Determine the [x, y] coordinate at the center of the cell enclosing the given text.  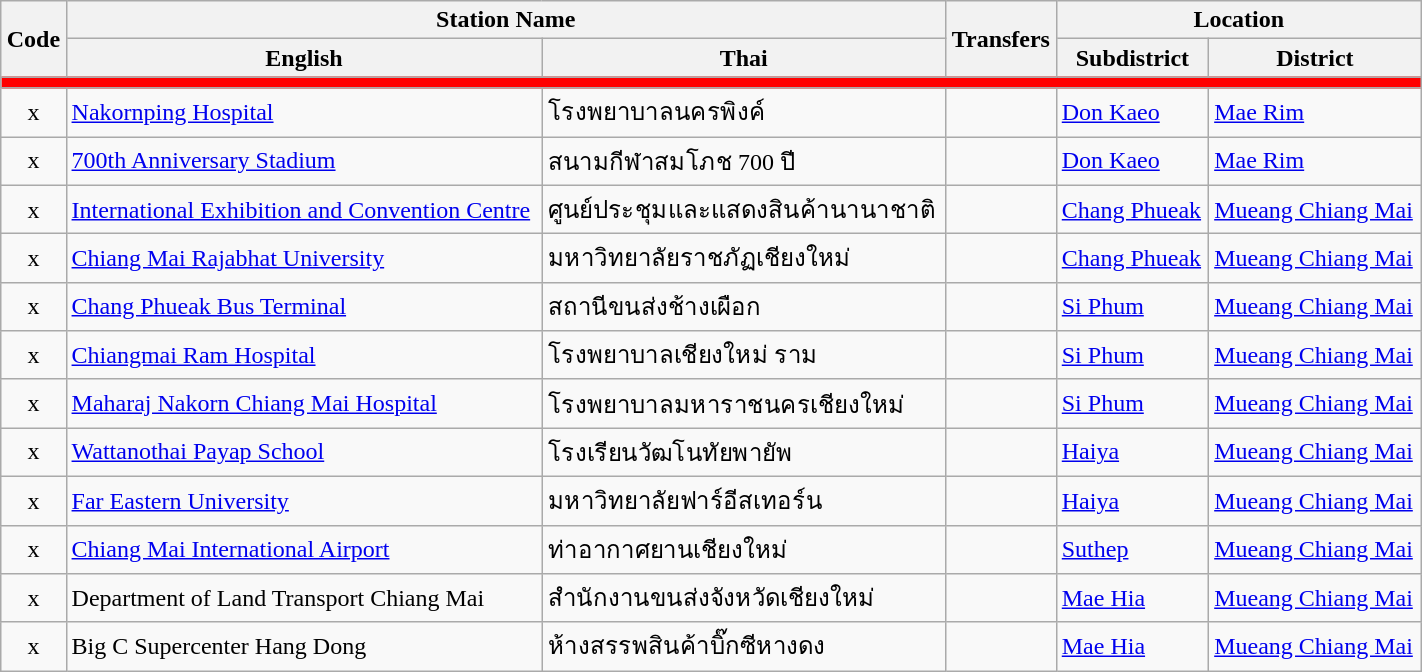
Transfers [1000, 39]
มหาวิทยาลัยฟาร์อีสเทอร์น [744, 500]
District [1316, 58]
Suthep [1132, 550]
Big C Supercenter Hang Dong [304, 646]
Maharaj Nakorn Chiang Mai Hospital [304, 404]
Chang Phueak Bus Terminal [304, 306]
Station Name [506, 20]
โรงพยาบาลนครพิงค์ [744, 112]
700th Anniversary Stadium [304, 160]
โรงเรียนวัฒโนทัยพายัพ [744, 452]
ศูนย์ประชุมและแสดงสินค้านานาชาติ [744, 210]
โรงพยาบาลเชียงใหม่ ราม [744, 356]
Nakornping Hospital [304, 112]
Wattanothai Payap School [304, 452]
Chiang Mai International Airport [304, 550]
Location [1238, 20]
ท่าอากาศยานเชียงใหม่ [744, 550]
Chiang Mai Rajabhat University [304, 258]
สถานีขนส่งช้างเผือก [744, 306]
Department of Land Transport Chiang Mai [304, 598]
มหาวิทยาลัยราชภัฏเชียงใหม่ [744, 258]
English [304, 58]
Far Eastern University [304, 500]
International Exhibition and Convention Centre [304, 210]
สำนักงานขนส่งจังหวัดเชียงใหม่ [744, 598]
ห้างสรรพสินค้าบิ๊กซีหางดง [744, 646]
Thai [744, 58]
Subdistrict [1132, 58]
สนามกีฬาสมโภช 700 ปี [744, 160]
Chiangmai Ram Hospital [304, 356]
โรงพยาบาลมหาราชนครเชียงใหม่ [744, 404]
Code [34, 39]
